Find where the given text appears and provide that cell's center as [X, Y] coordinate. 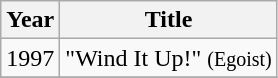
Year [30, 20]
"Wind It Up!" (Egoist) [168, 58]
Title [168, 20]
1997 [30, 58]
